Return (X, Y) of the center of cell containing provided text 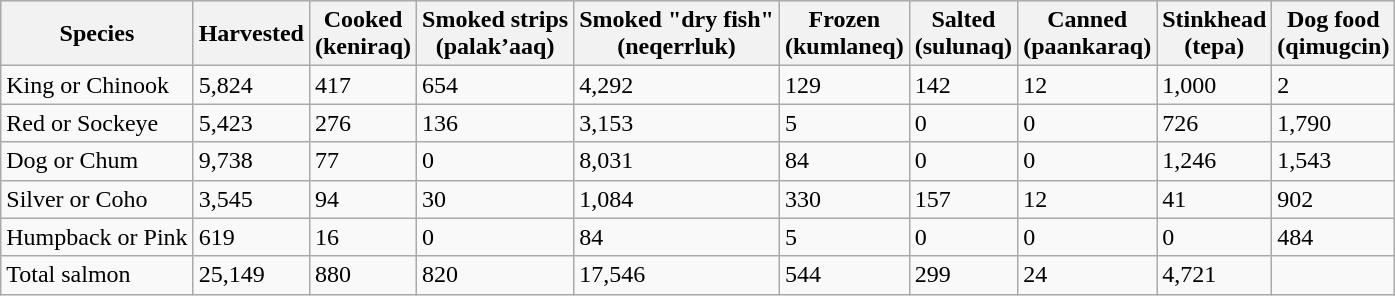
9,738 (251, 161)
25,149 (251, 275)
4,292 (677, 85)
Species (97, 34)
1,246 (1214, 161)
5,423 (251, 123)
654 (496, 85)
8,031 (677, 161)
5,824 (251, 85)
Humpback or Pink (97, 237)
1,084 (677, 199)
77 (362, 161)
3,153 (677, 123)
142 (963, 85)
136 (496, 123)
880 (362, 275)
Canned (paankaraq) (1088, 34)
41 (1214, 199)
417 (362, 85)
726 (1214, 123)
4,721 (1214, 275)
619 (251, 237)
Harvested (251, 34)
30 (496, 199)
Cooked(keniraq) (362, 34)
Salted (sulunaq) (963, 34)
129 (844, 85)
820 (496, 275)
276 (362, 123)
Red or Sockeye (97, 123)
Frozen (kumlaneq) (844, 34)
299 (963, 275)
King or Chinook (97, 85)
17,546 (677, 275)
94 (362, 199)
1,000 (1214, 85)
Total salmon (97, 275)
484 (1334, 237)
16 (362, 237)
1,790 (1334, 123)
330 (844, 199)
3,545 (251, 199)
902 (1334, 199)
Dog food (qimugcin) (1334, 34)
Smoked "dry fish" (neqerrluk) (677, 34)
Stinkhead (tepa) (1214, 34)
Smoked strips (palak’aaq) (496, 34)
157 (963, 199)
Silver or Coho (97, 199)
2 (1334, 85)
1,543 (1334, 161)
Dog or Chum (97, 161)
544 (844, 275)
24 (1088, 275)
